Determine the (x, y) coordinate at the center of the cell enclosing the given text.  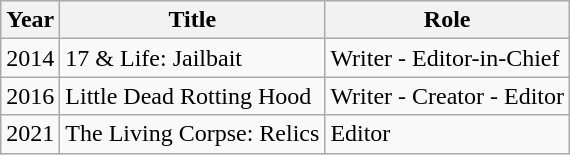
Role (448, 20)
Editor (448, 134)
17 & Life: Jailbait (192, 58)
Writer - Editor-in-Chief (448, 58)
Title (192, 20)
The Living Corpse: Relics (192, 134)
Little Dead Rotting Hood (192, 96)
Year (30, 20)
2016 (30, 96)
Writer - Creator - Editor (448, 96)
2014 (30, 58)
2021 (30, 134)
